Locate the cell with the specified text and output its (X, Y) center coordinate. 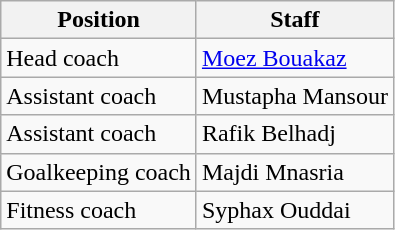
Moez Bouakaz (294, 58)
Head coach (99, 58)
Staff (294, 20)
Fitness coach (99, 210)
Position (99, 20)
Majdi Mnasria (294, 172)
Goalkeeping coach (99, 172)
Mustapha Mansour (294, 96)
Syphax Ouddai (294, 210)
Rafik Belhadj (294, 134)
